Capture the cell that displays the provided text and extract its [X, Y] central coordinate. 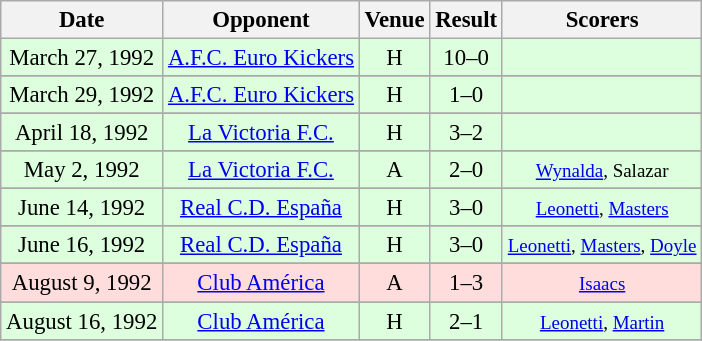
3–2 [466, 133]
Opponent [262, 20]
March 27, 1992 [82, 58]
1–0 [466, 95]
April 18, 1992 [82, 133]
Scorers [602, 20]
1–3 [466, 283]
Leonetti, Masters [602, 208]
May 2, 1992 [82, 170]
10–0 [466, 58]
2–1 [466, 321]
March 29, 1992 [82, 95]
Leonetti, Masters, Doyle [602, 245]
August 16, 1992 [82, 321]
June 16, 1992 [82, 245]
Wynalda, Salazar [602, 170]
August 9, 1992 [82, 283]
June 14, 1992 [82, 208]
Isaacs [602, 283]
2–0 [466, 170]
Date [82, 20]
Result [466, 20]
Venue [394, 20]
Leonetti, Martin [602, 321]
